Output the [X, Y] coordinate of the center of the cell containing the given text.  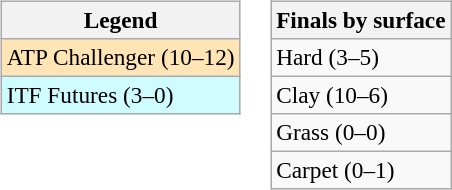
ITF Futures (3–0) [120, 95]
Finals by surface [361, 20]
Carpet (0–1) [361, 171]
Grass (0–0) [361, 133]
Clay (10–6) [361, 95]
ATP Challenger (10–12) [120, 57]
Legend [120, 20]
Hard (3–5) [361, 57]
